From the cell containing the given text, extract its center point as (x, y) coordinate. 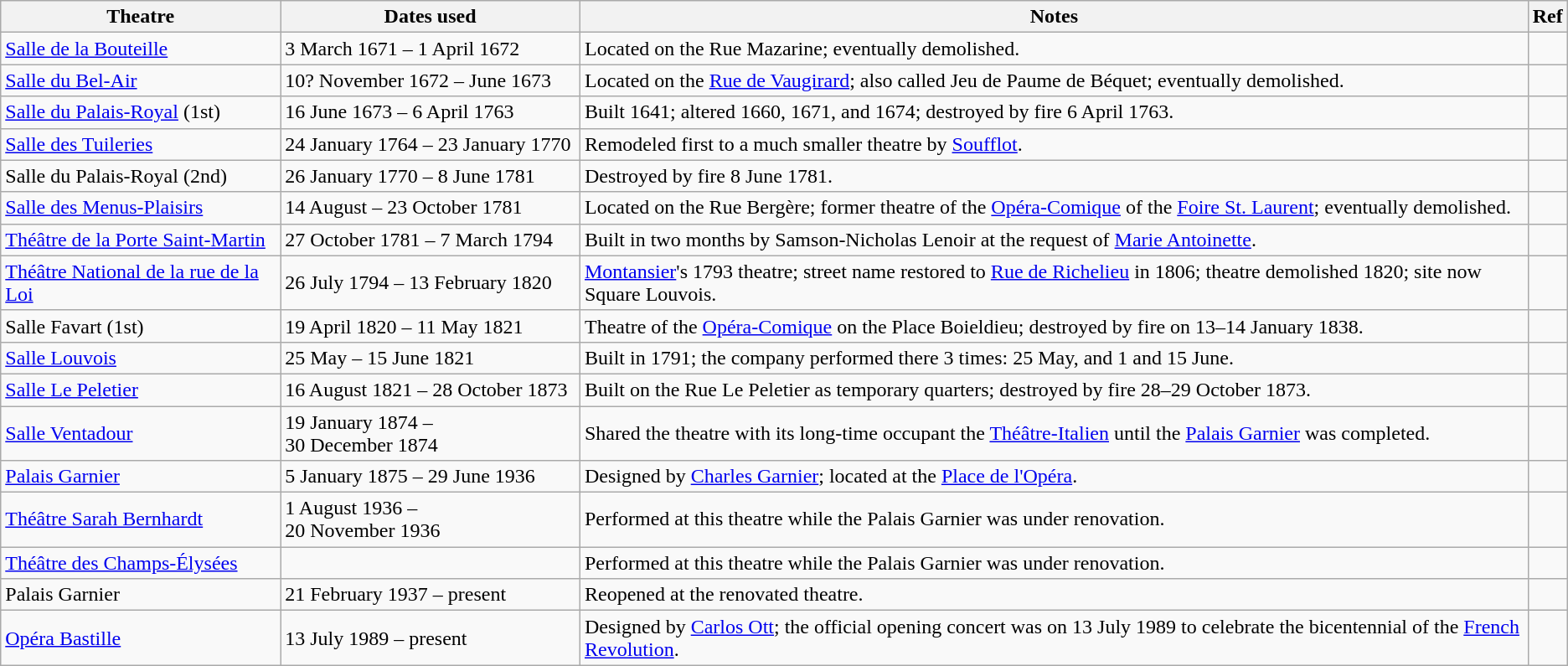
13 July 1989 – present (431, 638)
3 March 1671 – 1 April 1672 (431, 49)
Salle du Palais-Royal (2nd) (141, 176)
14 August – 23 October 1781 (431, 208)
5 January 1875 – 29 June 1936 (431, 477)
Located on the Rue Bergère; former theatre of the Opéra-Comique of the Foire St. Laurent; eventually demolished. (1054, 208)
Designed by Charles Garnier; located at the Place de l'Opéra. (1054, 477)
19 January 1874 – 30 December 1874 (431, 432)
Salle de la Bouteille (141, 49)
Built 1641; altered 1660, 1671, and 1674; destroyed by fire 6 April 1763. (1054, 112)
Théâtre Sarah Bernhardt (141, 519)
Destroyed by fire 8 June 1781. (1054, 176)
Remodeled first to a much smaller theatre by Soufflot. (1054, 144)
26 January 1770 – 8 June 1781 (431, 176)
Shared the theatre with its long-time occupant the Théâtre-Italien until the Palais Garnier was completed. (1054, 432)
10? November 1672 – June 1673 (431, 80)
Ref (1548, 17)
19 April 1820 – 11 May 1821 (431, 326)
Salle des Tuileries (141, 144)
16 June 1673 – 6 April 1763 (431, 112)
Located on the Rue de Vaugirard; also called Jeu de Paume de Béquet; eventually demolished. (1054, 80)
Salle du Palais-Royal (1st) (141, 112)
Théâtre National de la rue de la Loi (141, 283)
Reopened at the renovated theatre. (1054, 595)
Built on the Rue Le Peletier as temporary quarters; destroyed by fire 28–29 October 1873. (1054, 390)
Opéra Bastille (141, 638)
Theatre (141, 17)
Built in 1791; the company performed there 3 times: 25 May, and 1 and 15 June. (1054, 358)
Designed by Carlos Ott; the official opening concert was on 13 July 1989 to celebrate the bicentennial of the French Revolution. (1054, 638)
21 February 1937 – present (431, 595)
24 January 1764 – 23 January 1770 (431, 144)
Salle du Bel-Air (141, 80)
27 October 1781 – 7 March 1794 (431, 240)
Salle Louvois (141, 358)
Salle Ventadour (141, 432)
Théâtre de la Porte Saint-Martin (141, 240)
Located on the Rue Mazarine; eventually demolished. (1054, 49)
Montansier's 1793 theatre; street name restored to Rue de Richelieu in 1806; theatre demolished 1820; site now Square Louvois. (1054, 283)
Theatre of the Opéra-Comique on the Place Boieldieu; destroyed by fire on 13–14 January 1838. (1054, 326)
Salle des Menus-Plaisirs (141, 208)
26 July 1794 – 13 February 1820 (431, 283)
Salle Le Peletier (141, 390)
1 August 1936 – 20 November 1936 (431, 519)
Théâtre des Champs-Élysées (141, 563)
Notes (1054, 17)
16 August 1821 – 28 October 1873 (431, 390)
Built in two months by Samson-Nicholas Lenoir at the request of Marie Antoinette. (1054, 240)
Dates used (431, 17)
25 May – 15 June 1821 (431, 358)
Salle Favart (1st) (141, 326)
